Capture the cell that displays the provided text and extract its (x, y) central coordinate. 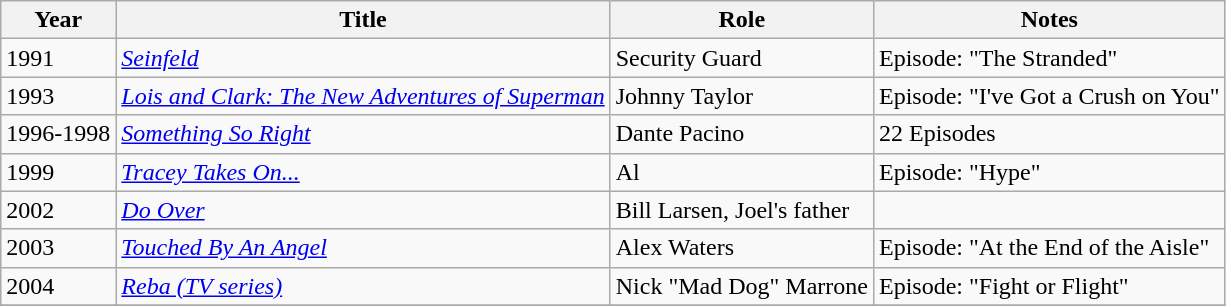
2002 (58, 210)
2003 (58, 248)
Episode: "I've Got a Crush on You" (1049, 96)
1996-1998 (58, 134)
Episode: "At the End of the Aisle" (1049, 248)
Security Guard (742, 58)
Alex Waters (742, 248)
Role (742, 20)
Bill Larsen, Joel's father (742, 210)
Notes (1049, 20)
Johnny Taylor (742, 96)
1991 (58, 58)
Dante Pacino (742, 134)
Al (742, 172)
Episode: "The Stranded" (1049, 58)
Seinfeld (363, 58)
Nick "Mad Dog" Marrone (742, 286)
Title (363, 20)
Something So Right (363, 134)
22 Episodes (1049, 134)
Tracey Takes On... (363, 172)
Reba (TV series) (363, 286)
2004 (58, 286)
Year (58, 20)
Touched By An Angel (363, 248)
Episode: "Hype" (1049, 172)
Lois and Clark: The New Adventures of Superman (363, 96)
1999 (58, 172)
Do Over (363, 210)
1993 (58, 96)
Episode: "Fight or Flight" (1049, 286)
